From the cell containing the given text, extract its center point as (x, y) coordinate. 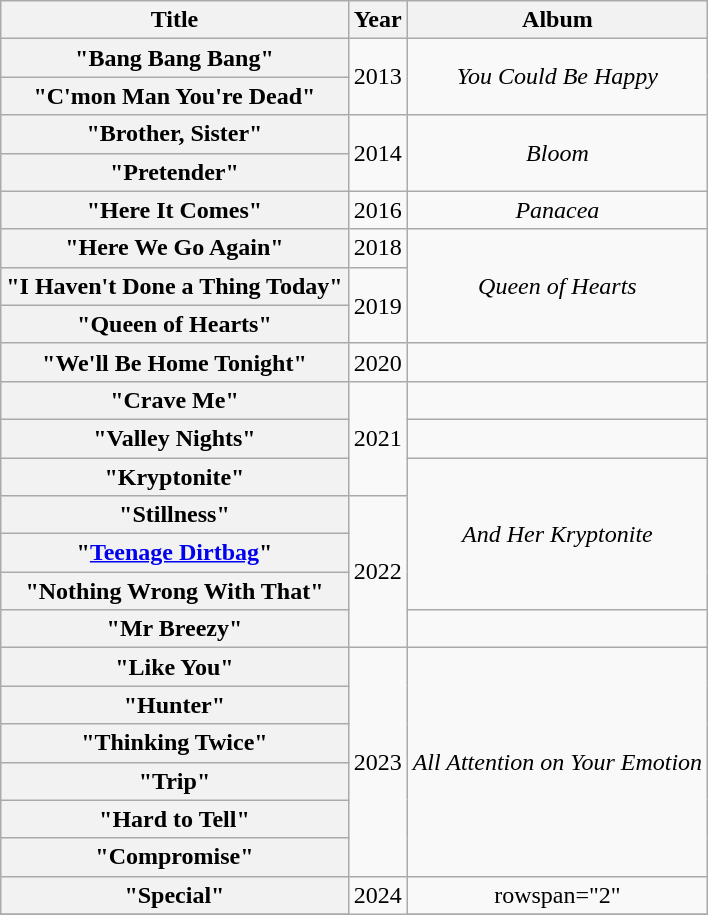
"Hunter" (174, 705)
2018 (378, 248)
2020 (378, 362)
"Valley Nights" (174, 438)
"Compromise" (174, 857)
"Brother, Sister" (174, 134)
"Nothing Wrong With That" (174, 591)
2023 (378, 762)
"Hard to Tell" (174, 819)
"Pretender" (174, 172)
2021 (378, 438)
You Could Be Happy (557, 77)
"Here We Go Again" (174, 248)
"Bang Bang Bang" (174, 58)
"Kryptonite" (174, 477)
"Trip" (174, 781)
"Queen of Hearts" (174, 324)
"Thinking Twice" (174, 743)
2014 (378, 153)
"Teenage Dirtbag" (174, 553)
Queen of Hearts (557, 286)
"Like You" (174, 667)
2016 (378, 210)
All Attention on Your Emotion (557, 762)
"Mr Breezy" (174, 629)
Year (378, 20)
Title (174, 20)
Bloom (557, 153)
rowspan="2" (557, 895)
2024 (378, 895)
"Special" (174, 895)
And Her Kryptonite (557, 534)
Album (557, 20)
"Stillness" (174, 515)
"Here It Comes" (174, 210)
2022 (378, 572)
Panacea (557, 210)
"I Haven't Done a Thing Today" (174, 286)
2013 (378, 77)
"C'mon Man You're Dead" (174, 96)
"Crave Me" (174, 400)
"We'll Be Home Tonight" (174, 362)
2019 (378, 305)
